Identify which cell holds the provided text, then report its (x, y) central coordinate. 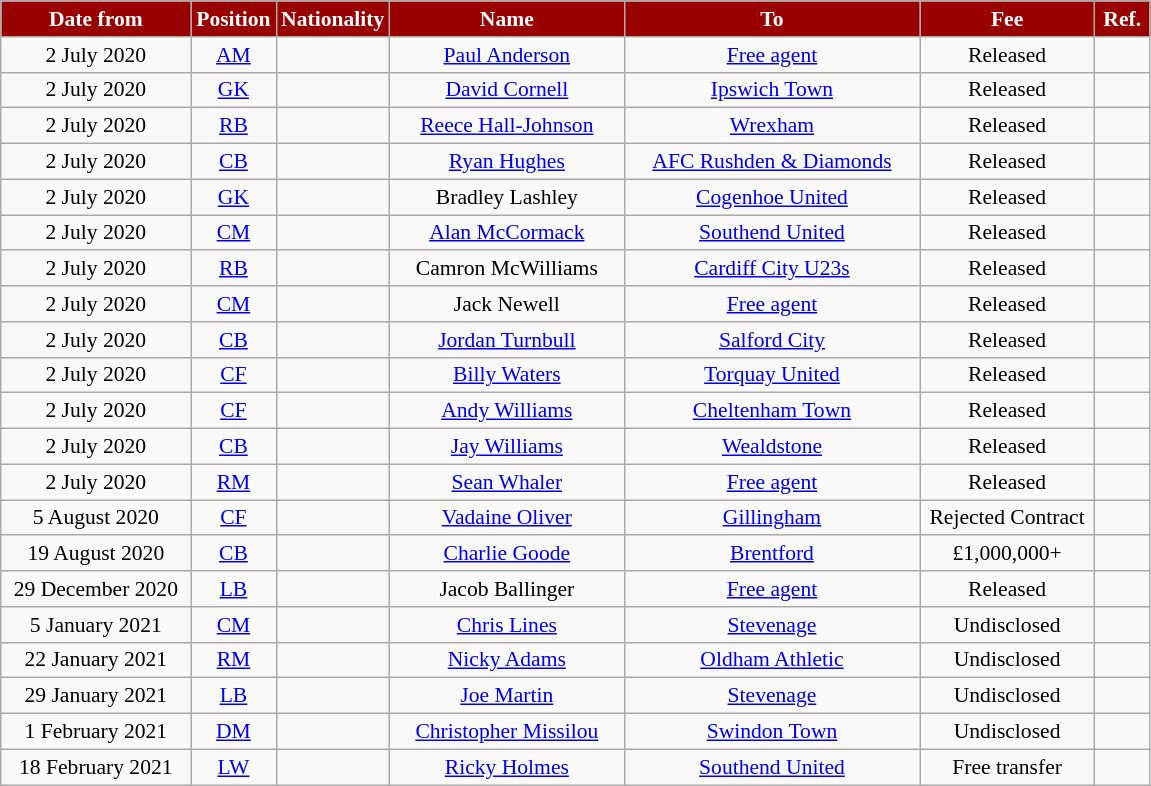
Ricky Holmes (506, 767)
Sean Whaler (506, 482)
Gillingham (772, 518)
Charlie Goode (506, 554)
Position (234, 19)
Vadaine Oliver (506, 518)
Jay Williams (506, 447)
Wealdstone (772, 447)
19 August 2020 (96, 554)
Free transfer (1008, 767)
Cogenhoe United (772, 197)
29 January 2021 (96, 696)
Jacob Ballinger (506, 589)
Torquay United (772, 375)
Wrexham (772, 126)
Jack Newell (506, 304)
Swindon Town (772, 732)
Brentford (772, 554)
Oldham Athletic (772, 660)
Paul Anderson (506, 55)
Joe Martin (506, 696)
22 January 2021 (96, 660)
Ipswich Town (772, 90)
18 February 2021 (96, 767)
Date from (96, 19)
DM (234, 732)
Camron McWilliams (506, 269)
Jordan Turnbull (506, 340)
Ref. (1122, 19)
Alan McCormack (506, 233)
29 December 2020 (96, 589)
To (772, 19)
Cheltenham Town (772, 411)
Cardiff City U23s (772, 269)
5 August 2020 (96, 518)
Rejected Contract (1008, 518)
5 January 2021 (96, 625)
Christopher Missilou (506, 732)
Salford City (772, 340)
1 February 2021 (96, 732)
Billy Waters (506, 375)
Nationality (332, 19)
Bradley Lashley (506, 197)
David Cornell (506, 90)
Ryan Hughes (506, 162)
Name (506, 19)
Fee (1008, 19)
£1,000,000+ (1008, 554)
Chris Lines (506, 625)
LW (234, 767)
AFC Rushden & Diamonds (772, 162)
Nicky Adams (506, 660)
Andy Williams (506, 411)
Reece Hall-Johnson (506, 126)
AM (234, 55)
